Detect which cell encompasses the target text, then output its [x, y] center coordinate. 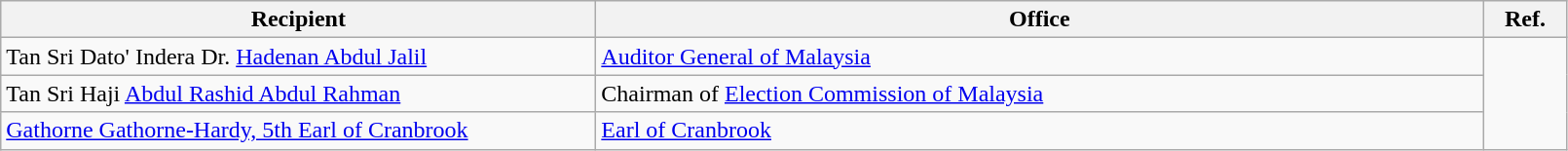
Tan Sri Dato' Indera Dr. Hadenan Abdul Jalil [298, 57]
Office [1040, 19]
Earl of Cranbrook [1040, 131]
Recipient [298, 19]
Auditor General of Malaysia [1040, 57]
Ref. [1525, 19]
Gathorne Gathorne-Hardy, 5th Earl of Cranbrook [298, 131]
Chairman of Election Commission of Malaysia [1040, 94]
Tan Sri Haji Abdul Rashid Abdul Rahman [298, 94]
